Determine the [X, Y] coordinate at the center of the cell enclosing the given text.  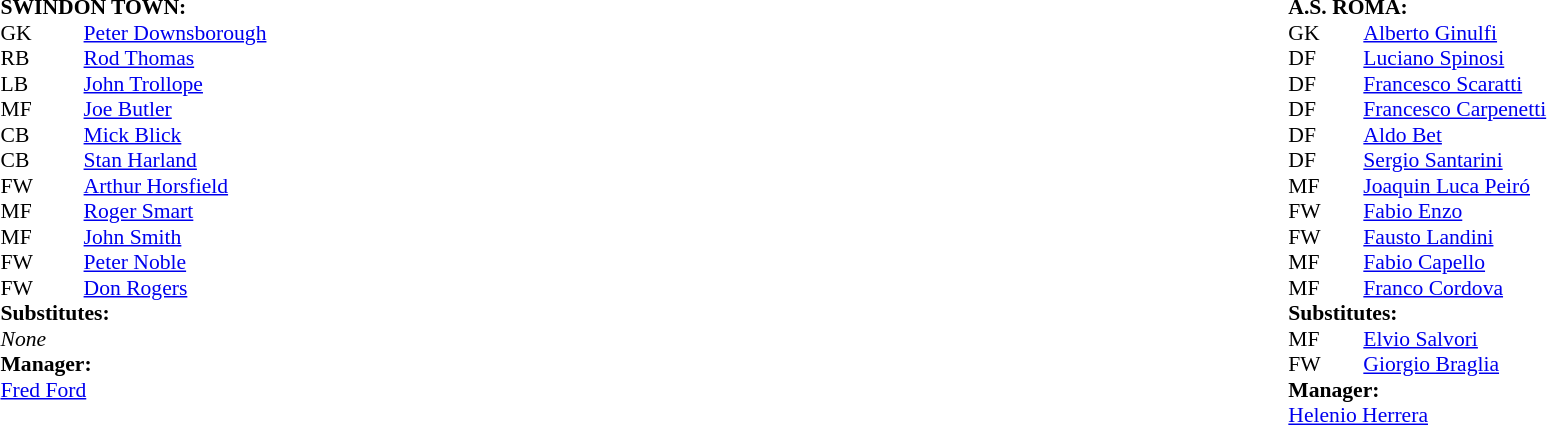
Aldo Bet [1454, 135]
Sergio Santarini [1454, 161]
John Trollope [176, 84]
Franco Cordova [1454, 288]
RB [23, 59]
Fred Ford [133, 390]
Luciano Spinosi [1454, 59]
None [23, 339]
Alberto Ginulfi [1454, 33]
Francesco Scaratti [1454, 84]
John Smith [176, 237]
Peter Noble [176, 263]
Arthur Horsfield [176, 186]
Giorgio Braglia [1454, 365]
Francesco Carpenetti [1454, 109]
Joe Butler [176, 109]
Peter Downsborough [176, 33]
Rod Thomas [176, 59]
Fabio Capello [1454, 263]
Stan Harland [176, 161]
Joaquin Luca Peiró [1454, 186]
Fausto Landini [1454, 237]
Elvio Salvori [1454, 339]
Don Rogers [176, 288]
Roger Smart [176, 211]
LB [23, 84]
Fabio Enzo [1454, 211]
Mick Blick [176, 135]
